Output the (X, Y) coordinate of the center of the cell containing the given text.  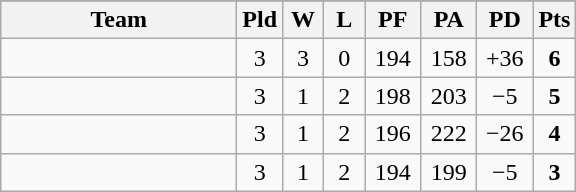
5 (554, 96)
PF (393, 20)
W (304, 20)
158 (449, 58)
6 (554, 58)
−26 (505, 134)
PD (505, 20)
PA (449, 20)
0 (344, 58)
Pts (554, 20)
Team (119, 20)
203 (449, 96)
196 (393, 134)
222 (449, 134)
L (344, 20)
+36 (505, 58)
198 (393, 96)
Pld (260, 20)
4 (554, 134)
199 (449, 172)
